Pinpoint the cell where the given text exists, returning its (X, Y) midpoint coordinate. 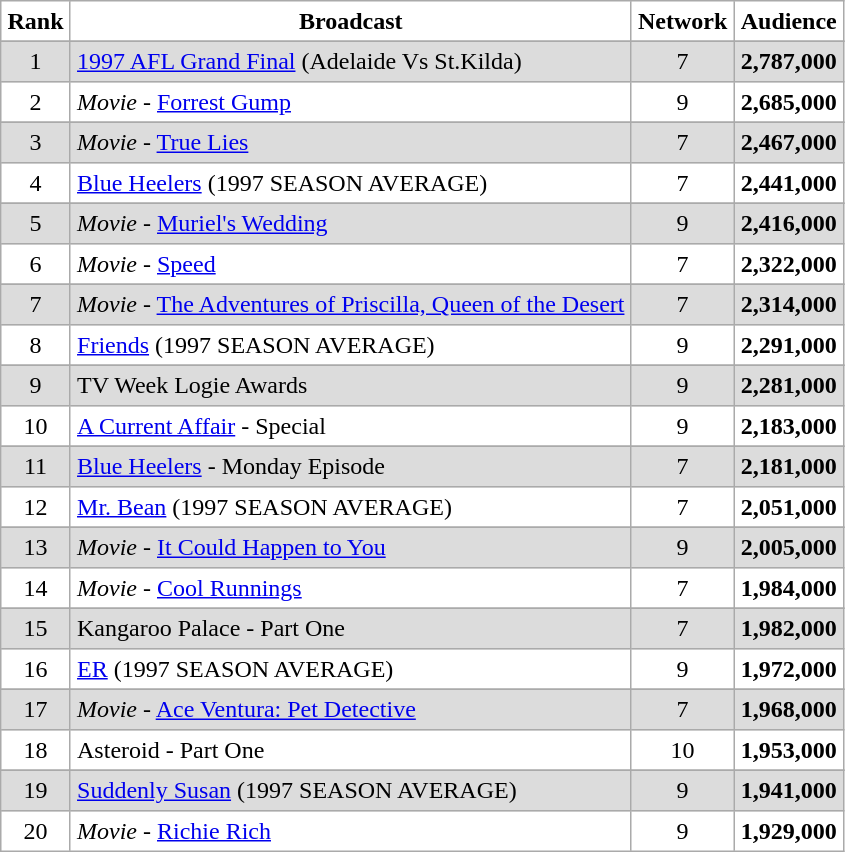
12 (36, 507)
1,972,000 (789, 669)
Kangaroo Palace - Part One (350, 628)
Movie - Muriel's Wedding (350, 223)
Movie - Cool Runnings (350, 588)
2,787,000 (789, 61)
15 (36, 628)
1,941,000 (789, 790)
Rank (36, 21)
2,281,000 (789, 385)
8 (36, 345)
Movie - Ace Ventura: Pet Detective (350, 709)
Audience (789, 21)
14 (36, 588)
TV Week Logie Awards (350, 385)
1,953,000 (789, 750)
2,291,000 (789, 345)
Network (682, 21)
4 (36, 183)
1,982,000 (789, 628)
11 (36, 466)
Broadcast (350, 21)
Blue Heelers - Monday Episode (350, 466)
2,416,000 (789, 223)
2 (36, 102)
2,005,000 (789, 547)
ER (1997 SEASON AVERAGE) (350, 669)
19 (36, 790)
1,929,000 (789, 831)
A Current Affair - Special (350, 426)
Movie - Richie Rich (350, 831)
2,051,000 (789, 507)
Mr. Bean (1997 SEASON AVERAGE) (350, 507)
16 (36, 669)
20 (36, 831)
3 (36, 142)
2,314,000 (789, 304)
Blue Heelers (1997 SEASON AVERAGE) (350, 183)
1 (36, 61)
Movie - The Adventures of Priscilla, Queen of the Desert (350, 304)
17 (36, 709)
Asteroid - Part One (350, 750)
1,968,000 (789, 709)
6 (36, 264)
2,183,000 (789, 426)
2,181,000 (789, 466)
Friends (1997 SEASON AVERAGE) (350, 345)
18 (36, 750)
Movie - It Could Happen to You (350, 547)
2,467,000 (789, 142)
1997 AFL Grand Final (Adelaide Vs St.Kilda) (350, 61)
13 (36, 547)
Movie - Forrest Gump (350, 102)
Movie - True Lies (350, 142)
Movie - Speed (350, 264)
1,984,000 (789, 588)
2,322,000 (789, 264)
Suddenly Susan (1997 SEASON AVERAGE) (350, 790)
2,685,000 (789, 102)
5 (36, 223)
2,441,000 (789, 183)
